Locate the cell with the specified text and output its (x, y) center coordinate. 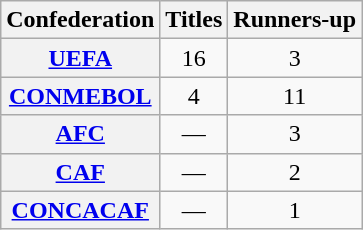
UEFA (80, 58)
CONMEBOL (80, 96)
Runners-up (295, 20)
CAF (80, 172)
CONCACAF (80, 210)
Titles (194, 20)
16 (194, 58)
1 (295, 210)
4 (194, 96)
11 (295, 96)
AFC (80, 134)
2 (295, 172)
Confederation (80, 20)
